For the text-containing cell, return its midpoint in (x, y) coordinate format. 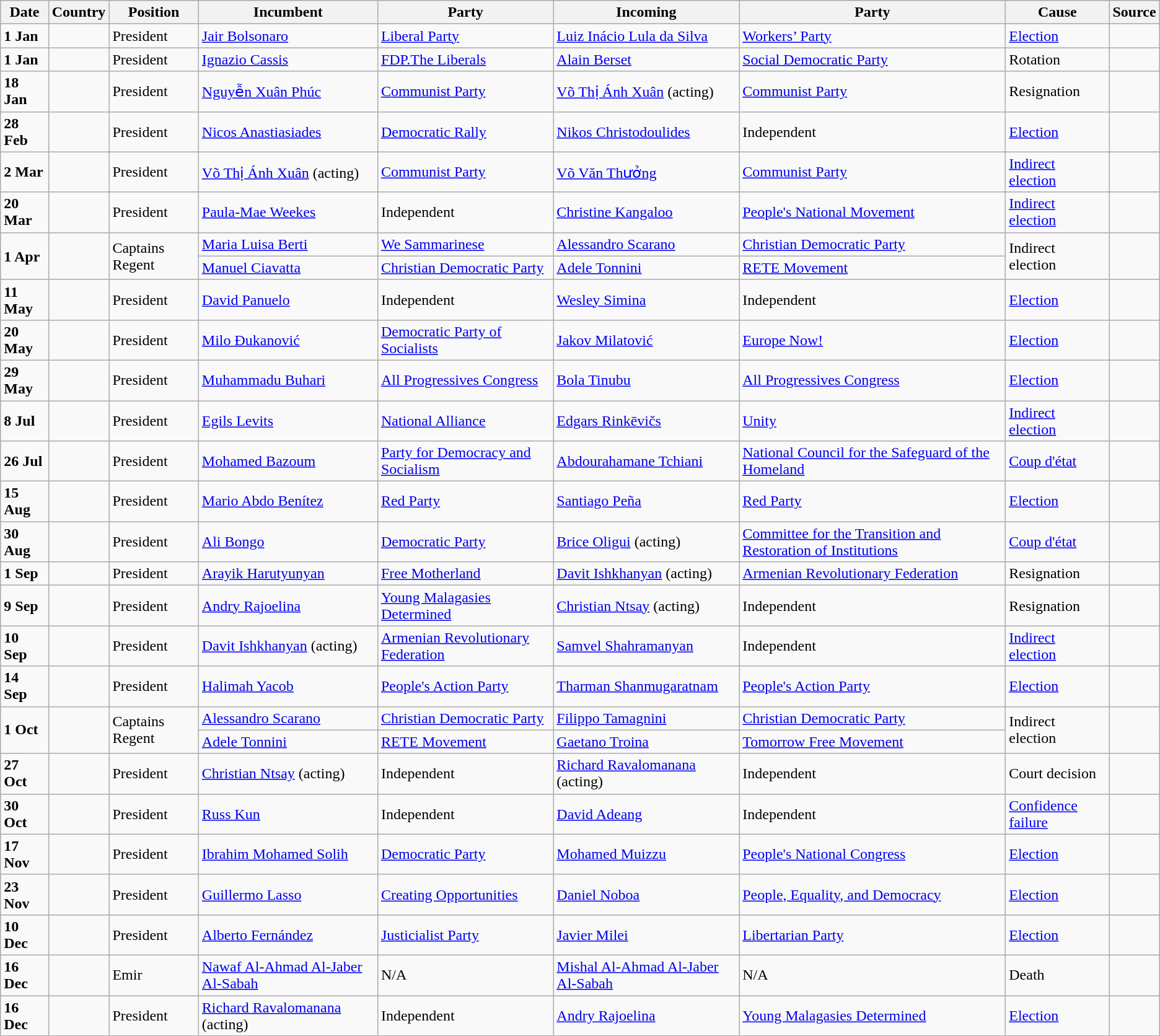
Võ Văn Thưởng (646, 172)
Brice Oligui (acting) (646, 542)
Santiago Peña (646, 502)
20 Mar (25, 212)
Mohamed Bazoum (288, 461)
Democratic Party of Socialists (465, 340)
Nikos Christodoulides (646, 131)
Filippo Tamagnini (646, 718)
Incoming (646, 12)
Liberal Party (465, 36)
David Adeang (646, 814)
Country (79, 12)
18 Jan (25, 92)
Rotation (1057, 59)
Egils Levits (288, 420)
Incumbent (288, 12)
Luiz Inácio Lula da Silva (646, 36)
Russ Kun (288, 814)
Bola Tinubu (646, 380)
Gaetano Troina (646, 742)
Javier Milei (646, 934)
Committee for the Transition and Restoration of Institutions (872, 542)
Alain Berset (646, 59)
8 Jul (25, 420)
National Council for the Safeguard of the Homeland (872, 461)
Mario Abdo Benítez (288, 502)
Ibrahim Mohamed Solih (288, 854)
Maria Luisa Berti (288, 244)
Nawaf Al-Ahmad Al-Jaber Al-Sabah (288, 975)
11 May (25, 300)
28 Feb (25, 131)
Position (154, 12)
Arayik Harutyunyan (288, 574)
FDP.The Liberals (465, 59)
30 Aug (25, 542)
Court decision (1057, 773)
Christine Kangaloo (646, 212)
Cause (1057, 12)
Muhammadu Buhari (288, 380)
Emir (154, 975)
10 Dec (25, 934)
Samvel Shahramanyan (646, 646)
Edgars Rinkēvičs (646, 420)
Death (1057, 975)
People's National Movement (872, 212)
23 Nov (25, 895)
Party for Democracy and Socialism (465, 461)
15 Aug (25, 502)
Workers’ Party (872, 36)
Manuel Ciavatta (288, 268)
Daniel Noboa (646, 895)
People, Equality, and Democracy (872, 895)
1 Oct (25, 730)
Ali Bongo (288, 542)
Nicos Anastiasiades (288, 131)
Social Democratic Party (872, 59)
Source (1134, 12)
Justicialist Party (465, 934)
10 Sep (25, 646)
Tharman Shanmugaratnam (646, 687)
David Panuelo (288, 300)
Mohamed Muizzu (646, 854)
National Alliance (465, 420)
Ignazio Cassis (288, 59)
Halimah Yacob (288, 687)
Nguyễn Xuân Phúc (288, 92)
Libertarian Party (872, 934)
27 Oct (25, 773)
17 Nov (25, 854)
Free Motherland (465, 574)
2 Mar (25, 172)
People's National Congress (872, 854)
29 May (25, 380)
1 Sep (25, 574)
Abdourahamane Tchiani (646, 461)
Alberto Fernández (288, 934)
Tomorrow Free Movement (872, 742)
Wesley Simina (646, 300)
Guillermo Lasso (288, 895)
Milo Đukanović (288, 340)
Unity (872, 420)
We Sammarinese (465, 244)
Democratic Rally (465, 131)
9 Sep (25, 606)
30 Oct (25, 814)
Mishal Al-Ahmad Al-Jaber Al-Sabah (646, 975)
1 Apr (25, 256)
Paula-Mae Weekes (288, 212)
Europe Now! (872, 340)
Confidence failure (1057, 814)
Creating Opportunities (465, 895)
Jair Bolsonaro (288, 36)
20 May (25, 340)
Date (25, 12)
14 Sep (25, 687)
26 Jul (25, 461)
Jakov Milatović (646, 340)
